Extract the (x, y) coordinate from the center of the cell holding the provided text.  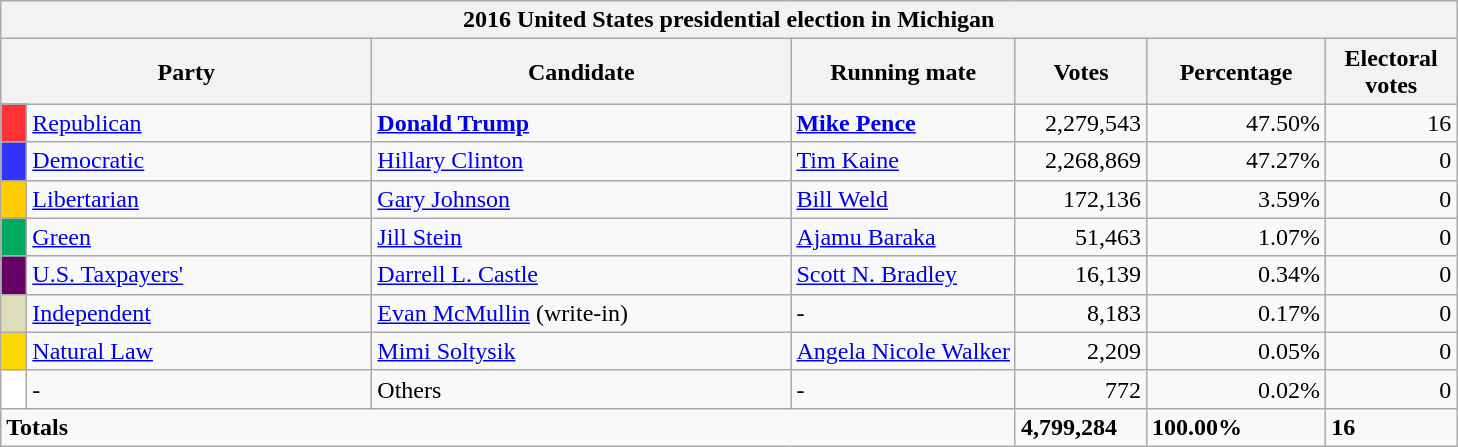
2016 United States presidential election in Michigan (729, 20)
Jill Stein (582, 237)
772 (1080, 389)
Angela Nicole Walker (904, 351)
Totals (508, 427)
1.07% (1236, 237)
Candidate (582, 72)
172,136 (1080, 199)
Party (186, 72)
Natural Law (200, 351)
Others (582, 389)
0.02% (1236, 389)
8,183 (1080, 313)
Percentage (1236, 72)
Gary Johnson (582, 199)
2,209 (1080, 351)
51,463 (1080, 237)
0.34% (1236, 275)
Green (200, 237)
Darrell L. Castle (582, 275)
4,799,284 (1080, 427)
Democratic (200, 161)
Mimi Soltysik (582, 351)
2,268,869 (1080, 161)
Independent (200, 313)
16,139 (1080, 275)
Republican (200, 123)
Electoral votes (1392, 72)
Tim Kaine (904, 161)
Bill Weld (904, 199)
Libertarian (200, 199)
Running mate (904, 72)
47.50% (1236, 123)
2,279,543 (1080, 123)
Evan McMullin (write-in) (582, 313)
0.05% (1236, 351)
100.00% (1236, 427)
0.17% (1236, 313)
Votes (1080, 72)
Scott N. Bradley (904, 275)
3.59% (1236, 199)
47.27% (1236, 161)
Donald Trump (582, 123)
U.S. Taxpayers' (200, 275)
Mike Pence (904, 123)
Hillary Clinton (582, 161)
Ajamu Baraka (904, 237)
